Find where the given text appears and provide that cell's center as [X, Y] coordinate. 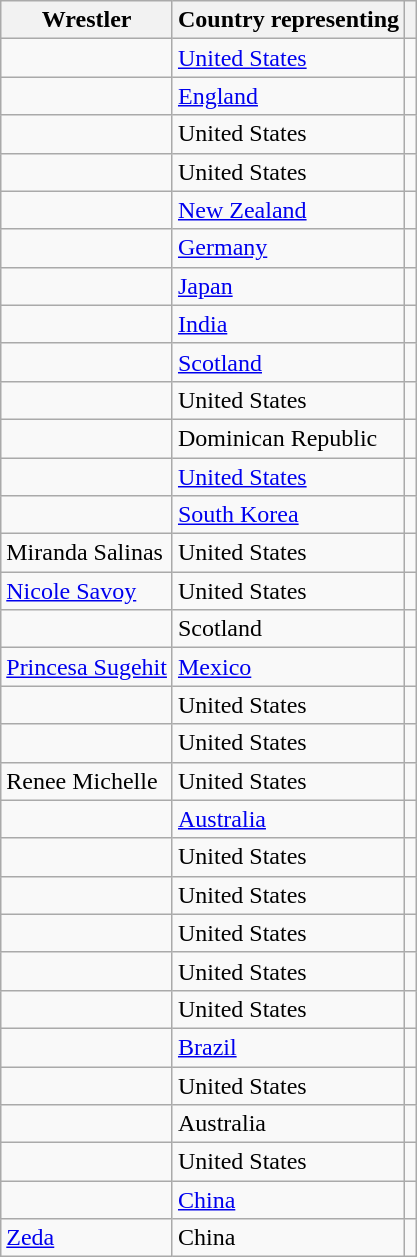
Wrestler [87, 20]
Dominican Republic [288, 438]
Miranda Salinas [87, 553]
Germany [288, 248]
Brazil [288, 1047]
New Zealand [288, 210]
Country representing [288, 20]
Japan [288, 286]
Princesa Sugehit [87, 667]
Nicole Savoy [87, 591]
Zeda [87, 1238]
Renee Michelle [87, 781]
England [288, 96]
Mexico [288, 667]
India [288, 324]
South Korea [288, 515]
